Provide the (X, Y) coordinate of the cell's center where the given text is located.  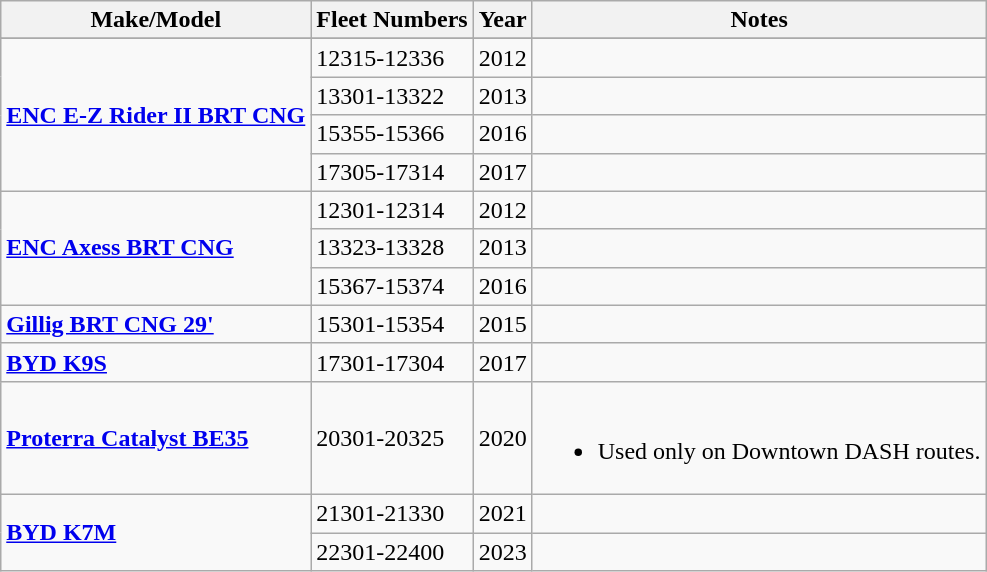
Make/Model (156, 20)
20301-20325 (392, 438)
15301-15354 (392, 324)
2020 (502, 438)
15367-15374 (392, 286)
Gillig BRT CNG 29' (156, 324)
Notes (759, 20)
12315-12336 (392, 58)
Fleet Numbers (392, 20)
17305-17314 (392, 172)
Year (502, 20)
BYD K9S (156, 362)
Proterra Catalyst BE35 (156, 438)
15355-15366 (392, 134)
13301-13322 (392, 96)
2023 (502, 551)
BYD K7M (156, 532)
17301-17304 (392, 362)
2015 (502, 324)
22301-22400 (392, 551)
12301-12314 (392, 210)
2021 (502, 513)
ENC Axess BRT CNG (156, 248)
Used only on Downtown DASH routes. (759, 438)
21301-21330 (392, 513)
13323-13328 (392, 248)
ENC E-Z Rider II BRT CNG (156, 115)
